Find where the given text appears and provide that cell's center as (X, Y) coordinate. 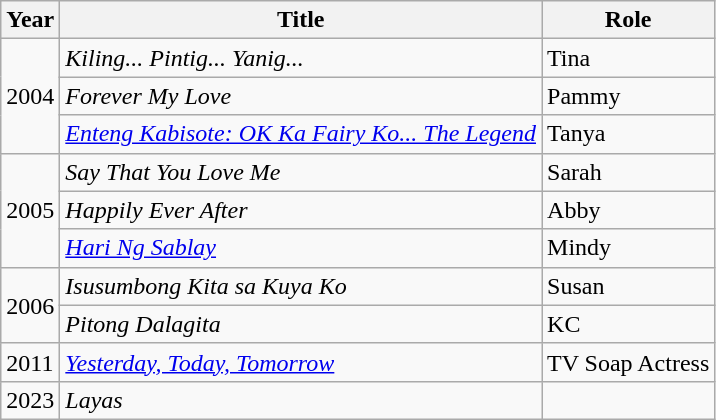
2006 (30, 305)
2005 (30, 210)
KC (628, 324)
2004 (30, 96)
Susan (628, 286)
Yesterday, Today, Tomorrow (301, 362)
Title (301, 20)
Mindy (628, 248)
Say That You Love Me (301, 172)
Layas (301, 400)
TV Soap Actress (628, 362)
Hari Ng Sablay (301, 248)
Sarah (628, 172)
Pitong Dalagita (301, 324)
Forever My Love (301, 96)
Role (628, 20)
Tina (628, 58)
Pammy (628, 96)
2011 (30, 362)
2023 (30, 400)
Abby (628, 210)
Happily Ever After (301, 210)
Year (30, 20)
Tanya (628, 134)
Kiling... Pintig... Yanig... (301, 58)
Isusumbong Kita sa Kuya Ko (301, 286)
Enteng Kabisote: OK Ka Fairy Ko... The Legend (301, 134)
